For the text-containing cell, return its midpoint in (X, Y) coordinate format. 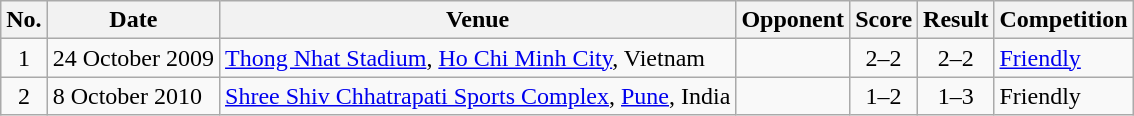
24 October 2009 (133, 58)
Venue (478, 20)
1–2 (884, 96)
Date (133, 20)
Score (884, 20)
Competition (1064, 20)
Shree Shiv Chhatrapati Sports Complex, Pune, India (478, 96)
1–3 (956, 96)
Result (956, 20)
2 (24, 96)
1 (24, 58)
Thong Nhat Stadium, Ho Chi Minh City, Vietnam (478, 58)
8 October 2010 (133, 96)
Opponent (793, 20)
No. (24, 20)
